Locate the cell with the specified text and output its (x, y) center coordinate. 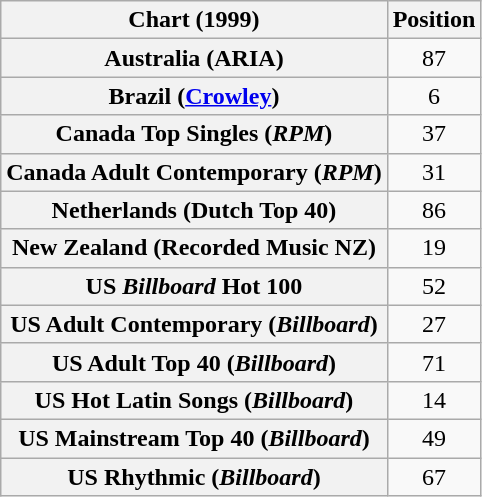
Canada Adult Contemporary (RPM) (194, 172)
6 (434, 96)
Australia (ARIA) (194, 58)
71 (434, 362)
US Billboard Hot 100 (194, 286)
US Adult Contemporary (Billboard) (194, 324)
Canada Top Singles (RPM) (194, 134)
14 (434, 400)
87 (434, 58)
Netherlands (Dutch Top 40) (194, 210)
Chart (1999) (194, 20)
Position (434, 20)
27 (434, 324)
67 (434, 477)
New Zealand (Recorded Music NZ) (194, 248)
US Hot Latin Songs (Billboard) (194, 400)
US Adult Top 40 (Billboard) (194, 362)
US Mainstream Top 40 (Billboard) (194, 438)
19 (434, 248)
86 (434, 210)
49 (434, 438)
Brazil (Crowley) (194, 96)
37 (434, 134)
US Rhythmic (Billboard) (194, 477)
52 (434, 286)
31 (434, 172)
